Provide the (x, y) coordinate of the cell's center where the given text is located.  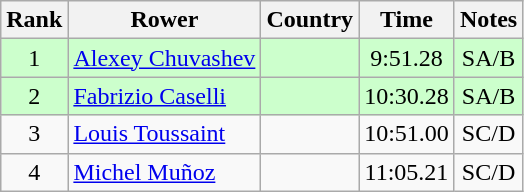
Louis Toussaint (164, 134)
10:51.00 (407, 134)
Notes (488, 20)
2 (34, 96)
Rank (34, 20)
1 (34, 58)
Rower (164, 20)
4 (34, 172)
Fabrizio Caselli (164, 96)
Time (407, 20)
10:30.28 (407, 96)
Alexey Chuvashev (164, 58)
Country (310, 20)
3 (34, 134)
Michel Muñoz (164, 172)
11:05.21 (407, 172)
9:51.28 (407, 58)
